Capture the cell that displays the provided text and extract its [X, Y] central coordinate. 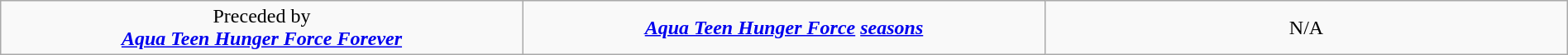
Preceded byAqua Teen Hunger Force Forever [262, 28]
N/A [1307, 28]
Aqua Teen Hunger Force seasons [784, 28]
